Output the [X, Y] coordinate of the center of the cell containing the given text.  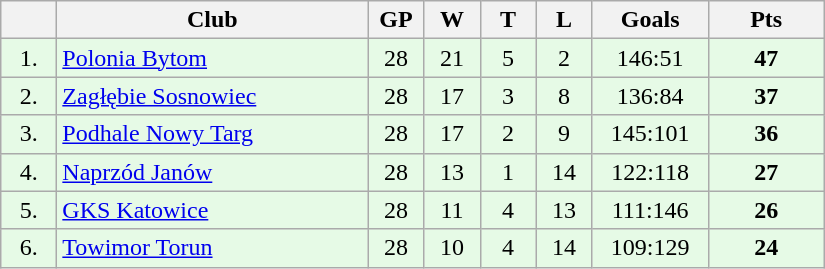
36 [766, 134]
47 [766, 58]
6. [29, 248]
37 [766, 96]
Zagłębie Sosnowiec [212, 96]
3 [508, 96]
Pts [766, 20]
T [508, 20]
Towimor Torun [212, 248]
27 [766, 172]
21 [452, 58]
5. [29, 210]
11 [452, 210]
111:146 [650, 210]
Naprzód Janów [212, 172]
145:101 [650, 134]
GKS Katowice [212, 210]
136:84 [650, 96]
8 [564, 96]
122:118 [650, 172]
W [452, 20]
109:129 [650, 248]
GP [396, 20]
26 [766, 210]
Club [212, 20]
10 [452, 248]
Podhale Nowy Targ [212, 134]
Polonia Bytom [212, 58]
L [564, 20]
24 [766, 248]
1 [508, 172]
2. [29, 96]
4. [29, 172]
146:51 [650, 58]
1. [29, 58]
5 [508, 58]
9 [564, 134]
3. [29, 134]
Goals [650, 20]
